Find where the given text appears and provide that cell's center as [x, y] coordinate. 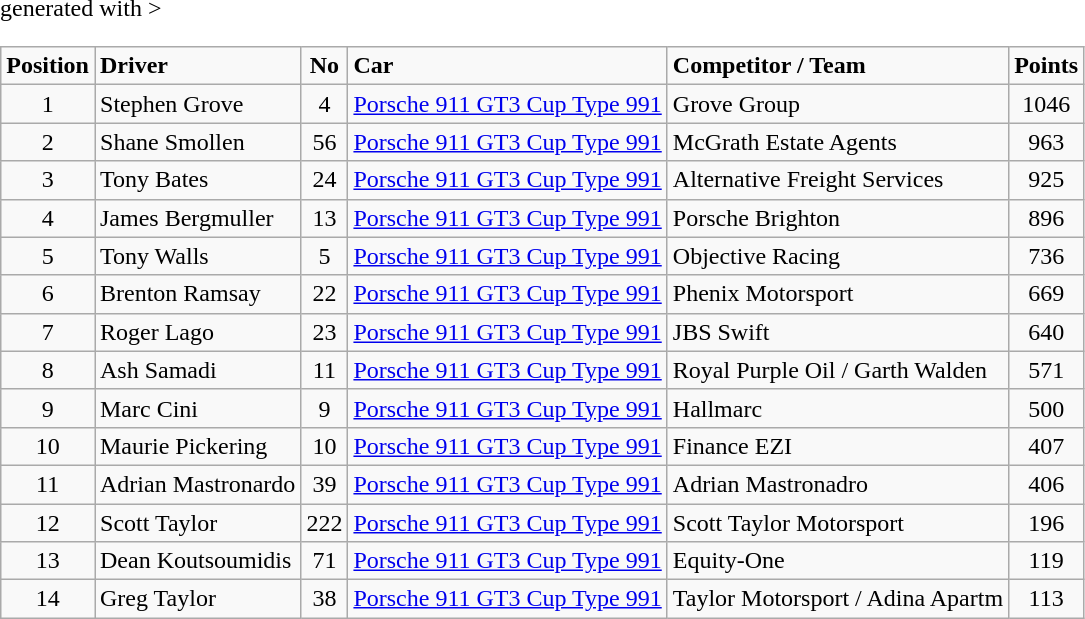
500 [1046, 408]
Roger Lago [197, 332]
JBS Swift [838, 332]
Grove Group [838, 104]
896 [1046, 218]
571 [1046, 370]
Equity-One [838, 561]
7 [48, 332]
Marc Cini [197, 408]
McGrath Estate Agents [838, 142]
Stephen Grove [197, 104]
Phenix Motorsport [838, 294]
6 [48, 294]
Dean Koutsoumidis [197, 561]
Tony Bates [197, 180]
640 [1046, 332]
8 [48, 370]
56 [324, 142]
14 [48, 599]
119 [1046, 561]
Finance EZI [838, 446]
963 [1046, 142]
Car [508, 66]
Adrian Mastronadro [838, 484]
Hallmarc [838, 408]
24 [324, 180]
Ash Samadi [197, 370]
Greg Taylor [197, 599]
Competitor / Team [838, 66]
Points [1046, 66]
12 [48, 523]
406 [1046, 484]
407 [1046, 446]
Porsche Brighton [838, 218]
Tony Walls [197, 256]
669 [1046, 294]
Brenton Ramsay [197, 294]
38 [324, 599]
Scott Taylor [197, 523]
196 [1046, 523]
222 [324, 523]
113 [1046, 599]
Alternative Freight Services [838, 180]
3 [48, 180]
James Bergmuller [197, 218]
Adrian Mastronardo [197, 484]
925 [1046, 180]
Taylor Motorsport / Adina Apartm [838, 599]
23 [324, 332]
71 [324, 561]
39 [324, 484]
Driver [197, 66]
Shane Smollen [197, 142]
Scott Taylor Motorsport [838, 523]
Position [48, 66]
Objective Racing [838, 256]
No [324, 66]
736 [1046, 256]
Maurie Pickering [197, 446]
1046 [1046, 104]
Royal Purple Oil / Garth Walden [838, 370]
2 [48, 142]
22 [324, 294]
1 [48, 104]
